Search for the cell housing the specified text and yield its (X, Y) center coordinate. 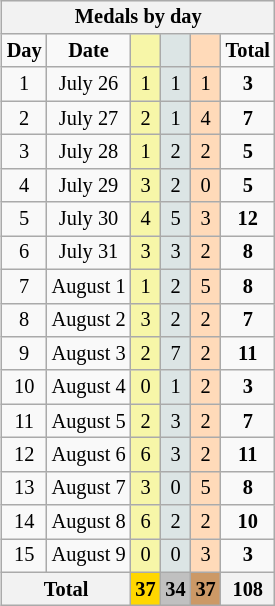
Date (89, 51)
August 8 (89, 522)
August 2 (89, 320)
August 5 (89, 421)
August 1 (89, 286)
Medals by day (138, 17)
July 31 (89, 253)
August 4 (89, 387)
August 3 (89, 354)
13 (24, 488)
August 9 (89, 556)
August 7 (89, 488)
9 (24, 354)
108 (248, 589)
August 6 (89, 455)
July 26 (89, 84)
34 (176, 589)
14 (24, 522)
Day (24, 51)
July 29 (89, 185)
July 27 (89, 118)
July 30 (89, 219)
15 (24, 556)
July 28 (89, 152)
